Detect which cell encompasses the target text, then output its (x, y) center coordinate. 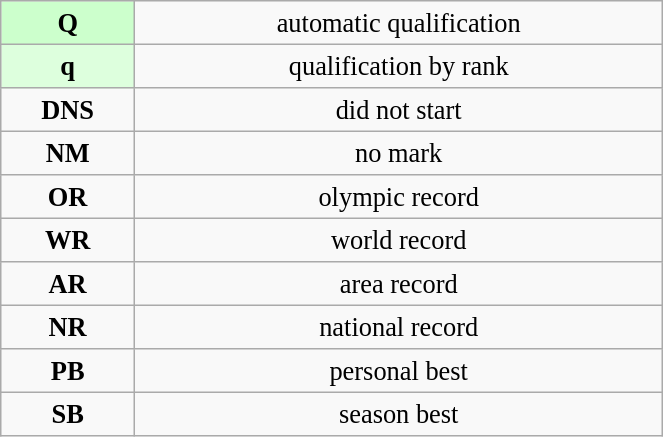
qualification by rank (399, 66)
PB (68, 371)
NM (68, 153)
world record (399, 240)
DNS (68, 109)
Q (68, 22)
q (68, 66)
NR (68, 327)
did not start (399, 109)
OR (68, 197)
AR (68, 284)
olympic record (399, 197)
national record (399, 327)
season best (399, 414)
SB (68, 414)
WR (68, 240)
area record (399, 284)
personal best (399, 371)
no mark (399, 153)
automatic qualification (399, 22)
